Search for the cell housing the specified text and yield its (x, y) center coordinate. 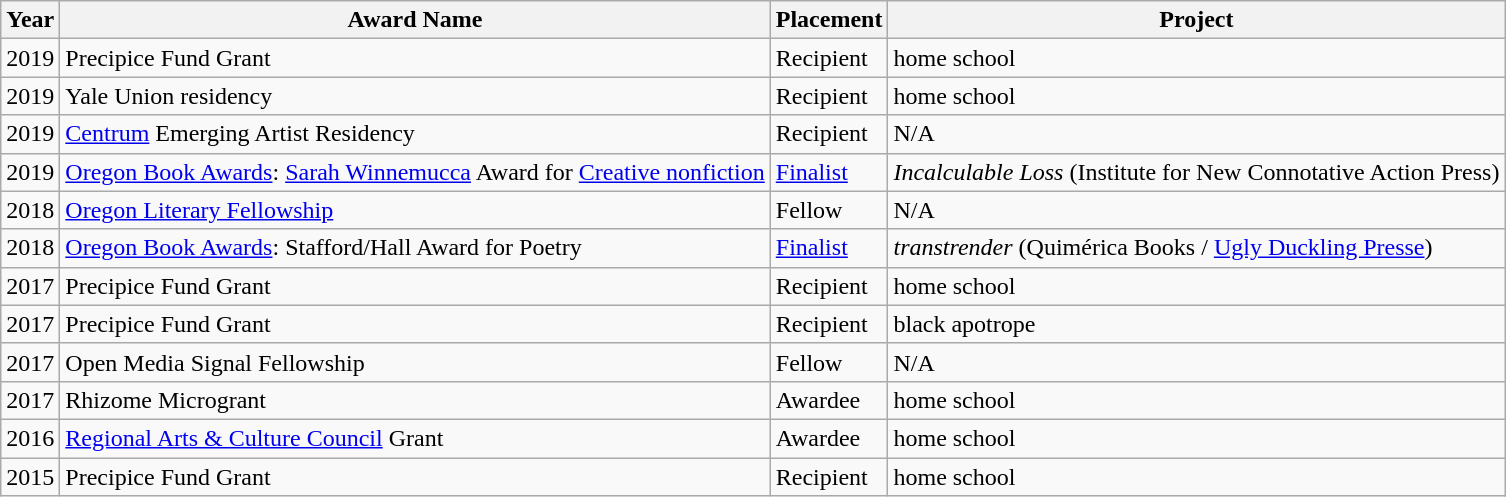
Incalculable Loss (Institute for New Connotative Action Press) (1196, 172)
2016 (30, 438)
Centrum Emerging Artist Residency (415, 134)
Project (1196, 20)
Placement (829, 20)
transtrender (Quimérica Books / Ugly Duckling Presse) (1196, 248)
Award Name (415, 20)
Open Media Signal Fellowship (415, 362)
black apotrope (1196, 324)
Oregon Book Awards: Stafford/Hall Award for Poetry (415, 248)
Regional Arts & Culture Council Grant (415, 438)
Rhizome Microgrant (415, 400)
2015 (30, 477)
Year (30, 20)
Oregon Literary Fellowship (415, 210)
Yale Union residency (415, 96)
Oregon Book Awards: Sarah Winnemucca Award for Creative nonfiction (415, 172)
